Determine the (X, Y) coordinate at the center of the cell enclosing the given text.  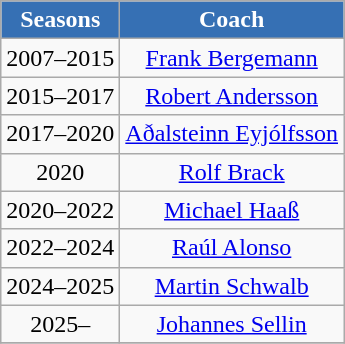
Aðalsteinn Eyjólfsson (232, 134)
Johannes Sellin (232, 324)
Michael Haaß (232, 210)
2020–2022 (60, 210)
2020 (60, 172)
Robert Andersson (232, 96)
2025– (60, 324)
Raúl Alonso (232, 248)
Martin Schwalb (232, 286)
2015–2017 (60, 96)
Frank Bergemann (232, 58)
2022–2024 (60, 248)
2007–2015 (60, 58)
Rolf Brack (232, 172)
2017–2020 (60, 134)
Coach (232, 20)
2024–2025 (60, 286)
Seasons (60, 20)
